Find where the given text appears and provide that cell's center as (X, Y) coordinate. 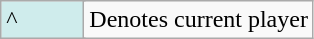
Denotes current player (199, 20)
^ (42, 20)
